Scan for the cell matching the given text and deliver its (X, Y) coordinate at center. 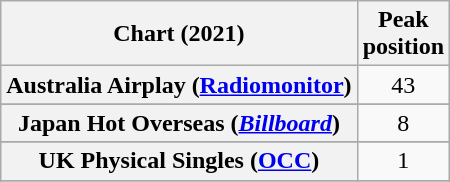
Japan Hot Overseas (Billboard) (179, 123)
8 (403, 123)
Peak position (403, 34)
43 (403, 85)
1 (403, 161)
Australia Airplay (Radiomonitor) (179, 85)
Chart (2021) (179, 34)
UK Physical Singles (OCC) (179, 161)
